Output the (x, y) coordinate of the center of the cell containing the given text.  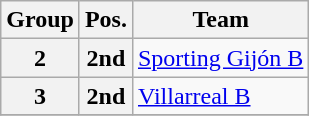
2 (40, 58)
Sporting Gijón B (220, 58)
3 (40, 96)
Villarreal B (220, 96)
Pos. (106, 20)
Group (40, 20)
Team (220, 20)
